Output the (x, y) coordinate of the center of the cell containing the given text.  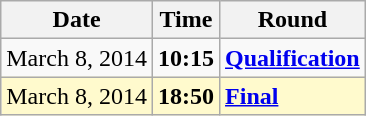
10:15 (186, 58)
Time (186, 20)
Qualification (293, 58)
Date (77, 20)
Round (293, 20)
Final (293, 96)
18:50 (186, 96)
